Capture the cell that displays the provided text and extract its [X, Y] central coordinate. 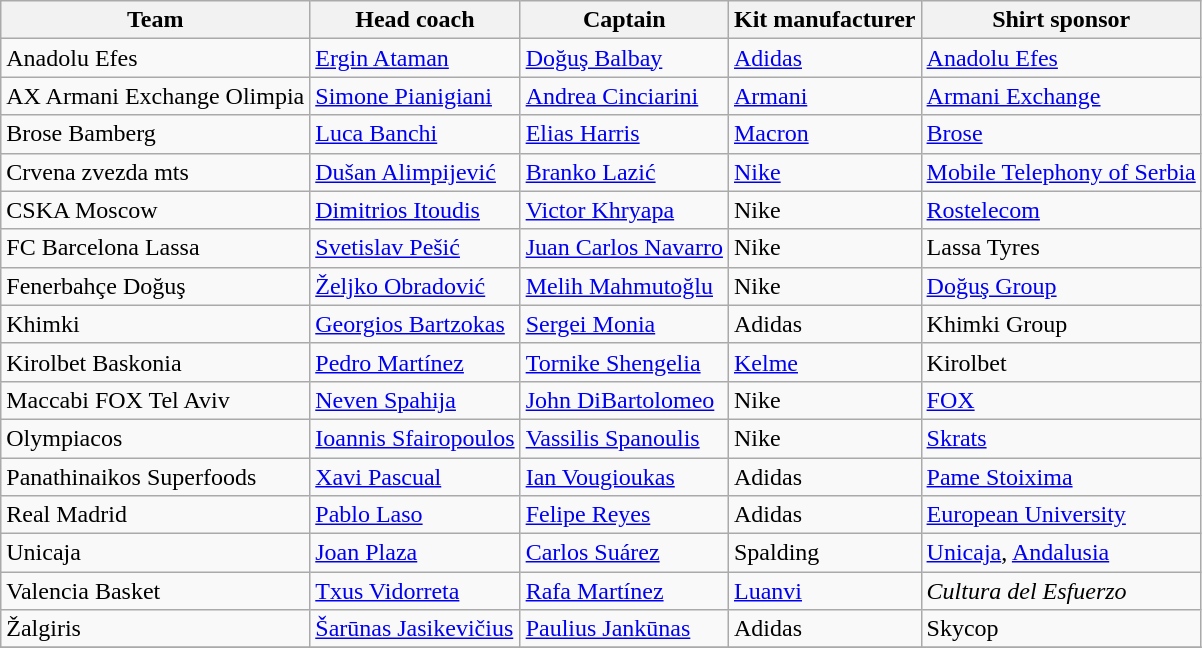
Crvena zvezda mts [156, 172]
Paulius Jankūnas [624, 629]
Cultura del Esfuerzo [1061, 591]
Victor Khryapa [624, 210]
Unicaja, Andalusia [1061, 553]
Fenerbahçe Doğuş [156, 286]
Captain [624, 20]
Pedro Martínez [415, 362]
Shirt sponsor [1061, 20]
Rafa Martínez [624, 591]
Dušan Alimpijević [415, 172]
Carlos Suárez [624, 553]
Unicaja [156, 553]
Juan Carlos Navarro [624, 248]
Doğuş Group [1061, 286]
Neven Spahija [415, 400]
Panathinaikos Superfoods [156, 477]
Kirolbet [1061, 362]
Real Madrid [156, 515]
Txus Vidorreta [415, 591]
Vassilis Spanoulis [624, 438]
Skrats [1061, 438]
Valencia Basket [156, 591]
Rostelecom [1061, 210]
Georgios Bartzokas [415, 324]
FC Barcelona Lassa [156, 248]
Luanvi [824, 591]
Spalding [824, 553]
Tornike Shengelia [624, 362]
Joan Plaza [415, 553]
Ian Vougioukas [624, 477]
Brose Bamberg [156, 134]
FOX [1061, 400]
Pablo Laso [415, 515]
Doğuş Balbay [624, 58]
Khimki Group [1061, 324]
AX Armani Exchange Olimpia [156, 96]
Team [156, 20]
Olympiacos [156, 438]
Kirolbet Baskonia [156, 362]
Andrea Cinciarini [624, 96]
Maccabi FOX Tel Aviv [156, 400]
Luca Banchi [415, 134]
Armani [824, 96]
Svetislav Pešić [415, 248]
Željko Obradović [415, 286]
Ergin Ataman [415, 58]
Lassa Tyres [1061, 248]
Kit manufacturer [824, 20]
CSKA Moscow [156, 210]
European University [1061, 515]
Žalgiris [156, 629]
Melih Mahmutoğlu [624, 286]
Kelme [824, 362]
Macron [824, 134]
Dimitrios Itoudis [415, 210]
Mobile Telephony of Serbia [1061, 172]
Xavi Pascual [415, 477]
Felipe Reyes [624, 515]
Ioannis Sfairopoulos [415, 438]
Skycop [1061, 629]
Armani Exchange [1061, 96]
Branko Lazić [624, 172]
Šarūnas Jasikevičius [415, 629]
Simone Pianigiani [415, 96]
Brose [1061, 134]
Head coach [415, 20]
John DiBartolomeo [624, 400]
Elias Harris [624, 134]
Sergei Monia [624, 324]
Khimki [156, 324]
Pame Stoixima [1061, 477]
